Return the (X, Y) coordinate for the center point of the cell that contains the specified text.  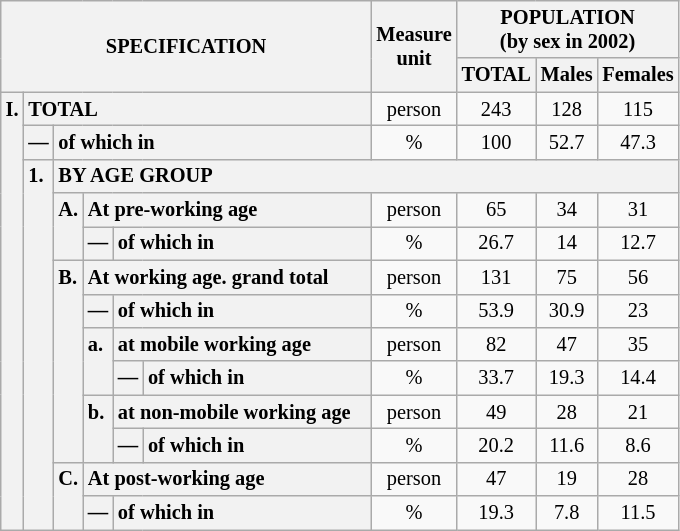
Males (567, 75)
82 (496, 344)
11.6 (567, 445)
26.7 (496, 243)
8.6 (638, 445)
20.2 (496, 445)
at non-mobile working age (242, 412)
33.7 (496, 378)
b. (98, 428)
100 (496, 142)
21 (638, 412)
Measure unit (414, 46)
23 (638, 311)
131 (496, 277)
34 (567, 210)
12.7 (638, 243)
52.7 (567, 142)
B. (68, 361)
243 (496, 109)
115 (638, 109)
At post-working age (227, 479)
56 (638, 277)
35 (638, 344)
POPULATION (by sex in 2002) (568, 29)
30.9 (567, 311)
C. (68, 496)
14.4 (638, 378)
14 (567, 243)
at mobile working age (242, 344)
11.5 (638, 513)
I. (12, 311)
At pre-working age (227, 210)
a. (98, 360)
1. (38, 344)
53.9 (496, 311)
SPECIFICATION (186, 46)
Females (638, 75)
47.3 (638, 142)
At working age. grand total (227, 277)
A. (68, 226)
7.8 (567, 513)
31 (638, 210)
19 (567, 479)
75 (567, 277)
128 (567, 109)
65 (496, 210)
BY AGE GROUP (366, 176)
49 (496, 412)
